Detect which cell encompasses the target text, then output its [x, y] center coordinate. 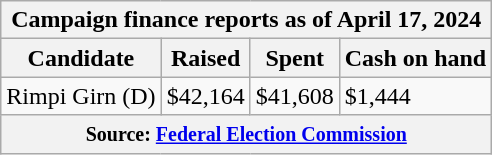
Campaign finance reports as of April 17, 2024 [246, 20]
Candidate [81, 58]
Rimpi Girn (D) [81, 96]
$42,164 [206, 96]
$41,608 [294, 96]
Spent [294, 58]
Cash on hand [415, 58]
$1,444 [415, 96]
Raised [206, 58]
Source: Federal Election Commission [246, 134]
